From the cell containing the given text, extract its center point as [X, Y] coordinate. 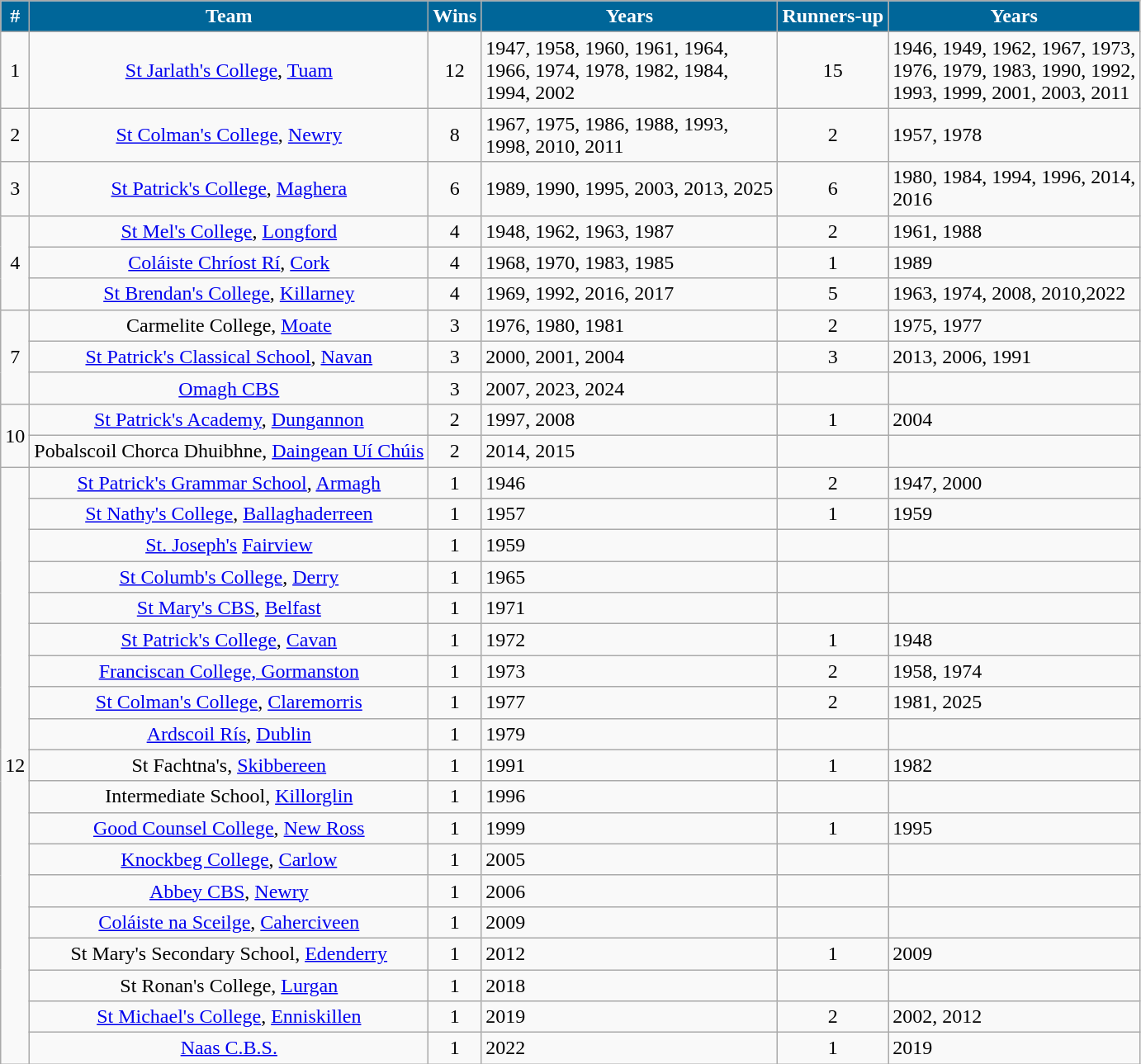
St Mary's CBS, Belfast [230, 608]
St Patrick's Academy, Dungannon [230, 419]
Intermediate School, Killorglin [230, 797]
1969, 1992, 2016, 2017 [629, 294]
5 [833, 294]
St Mary's Secondary School, Edenderry [230, 953]
2007, 2023, 2024 [629, 388]
St Michael's College, Enniskillen [230, 1017]
Omagh CBS [230, 388]
St Patrick's College, Maghera [230, 188]
Coláiste Chríost Rí, Cork [230, 262]
1999 [629, 828]
St Ronan's College, Lurgan [230, 985]
1967, 1975, 1986, 1988, 1993,1998, 2010, 2011 [629, 135]
7 [15, 357]
1972 [629, 640]
Coláiste na Sceilge, Caherciveen [230, 922]
1975, 1977 [1014, 325]
2005 [629, 859]
2006 [629, 891]
2012 [629, 953]
St Patrick's Classical School, Navan [230, 357]
1946, 1949, 1962, 1967, 1973,1976, 1979, 1983, 1990, 1992,1993, 1999, 2001, 2003, 2011 [1014, 70]
1997, 2008 [629, 419]
Knockbeg College, Carlow [230, 859]
1973 [629, 671]
St Columb's College, Derry [230, 577]
1981, 2025 [1014, 702]
Carmelite College, Moate [230, 325]
1989 [1014, 262]
1968, 1970, 1983, 1985 [629, 262]
2018 [629, 985]
Ardscoil Rís, Dublin [230, 734]
8 [455, 135]
2000, 2001, 2004 [629, 357]
Team [230, 17]
1961, 1988 [1014, 231]
1957 [629, 514]
1996 [629, 797]
St Patrick's College, Cavan [230, 640]
1979 [629, 734]
1963, 1974, 2008, 2010,2022 [1014, 294]
Runners-up [833, 17]
St Nathy's College, Ballaghaderreen [230, 514]
Naas C.B.S. [230, 1048]
St Colman's College, Claremorris [230, 702]
St Colman's College, Newry [230, 135]
Wins [455, 17]
Pobalscoil Chorca Dhuibhne, Daingean Uí Chúis [230, 451]
St Brendan's College, Killarney [230, 294]
1989, 1990, 1995, 2003, 2013, 2025 [629, 188]
Franciscan College, Gormanston [230, 671]
2002, 2012 [1014, 1017]
St Jarlath's College, Tuam [230, 70]
1976, 1980, 1981 [629, 325]
1947, 2000 [1014, 483]
2022 [629, 1048]
2004 [1014, 419]
Abbey CBS, Newry [230, 891]
1977 [629, 702]
1991 [629, 765]
1957, 1978 [1014, 135]
Good Counsel College, New Ross [230, 828]
15 [833, 70]
# [15, 17]
St Patrick's Grammar School, Armagh [230, 483]
St Mel's College, Longford [230, 231]
1980, 1984, 1994, 1996, 2014,2016 [1014, 188]
1995 [1014, 828]
2013, 2006, 1991 [1014, 357]
1947, 1958, 1960, 1961, 1964,1966, 1974, 1978, 1982, 1984,1994, 2002 [629, 70]
10 [15, 435]
1946 [629, 483]
1948 [1014, 640]
1958, 1974 [1014, 671]
1971 [629, 608]
1948, 1962, 1963, 1987 [629, 231]
St Fachtna's, Skibbereen [230, 765]
1982 [1014, 765]
1965 [629, 577]
2014, 2015 [629, 451]
St. Joseph's Fairview [230, 546]
